Return the (x, y) coordinate for the center point of the cell that contains the specified text.  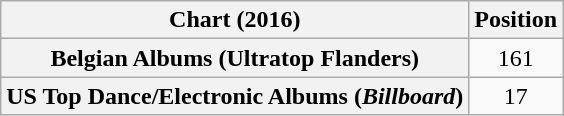
161 (516, 58)
Chart (2016) (235, 20)
Position (516, 20)
US Top Dance/Electronic Albums (Billboard) (235, 96)
17 (516, 96)
Belgian Albums (Ultratop Flanders) (235, 58)
